Return the [x, y] coordinate for the center point of the cell that contains the specified text.  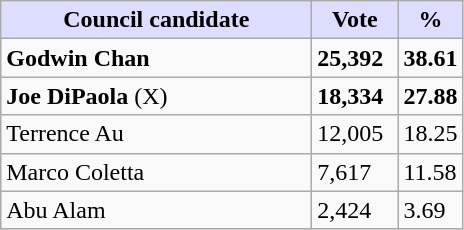
3.69 [430, 210]
27.88 [430, 96]
2,424 [355, 210]
18,334 [355, 96]
% [430, 20]
25,392 [355, 58]
38.61 [430, 58]
Joe DiPaola (X) [156, 96]
18.25 [430, 134]
12,005 [355, 134]
Godwin Chan [156, 58]
11.58 [430, 172]
Vote [355, 20]
7,617 [355, 172]
Abu Alam [156, 210]
Marco Coletta [156, 172]
Terrence Au [156, 134]
Council candidate [156, 20]
